Return (X, Y) of the center of cell containing provided text 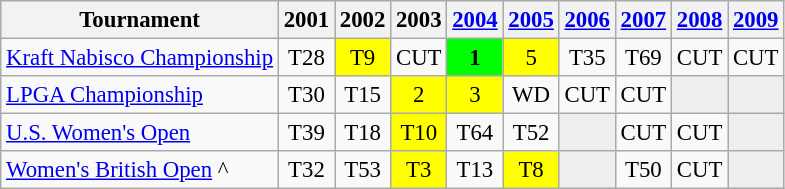
2007 (643, 20)
2001 (306, 20)
2006 (587, 20)
Women's British Open ^ (140, 170)
T35 (587, 58)
LPGA Championship (140, 95)
5 (531, 58)
T32 (306, 170)
T69 (643, 58)
Tournament (140, 20)
T39 (306, 133)
2003 (419, 20)
WD (531, 95)
3 (475, 95)
2005 (531, 20)
T30 (306, 95)
T10 (419, 133)
T3 (419, 170)
U.S. Women's Open (140, 133)
2002 (363, 20)
T64 (475, 133)
2008 (699, 20)
2009 (756, 20)
T13 (475, 170)
1 (475, 58)
T8 (531, 170)
T52 (531, 133)
T28 (306, 58)
T15 (363, 95)
2004 (475, 20)
T9 (363, 58)
T18 (363, 133)
Kraft Nabisco Championship (140, 58)
2 (419, 95)
T50 (643, 170)
T53 (363, 170)
